Return the [X, Y] coordinate for the center point of the cell that contains the specified text.  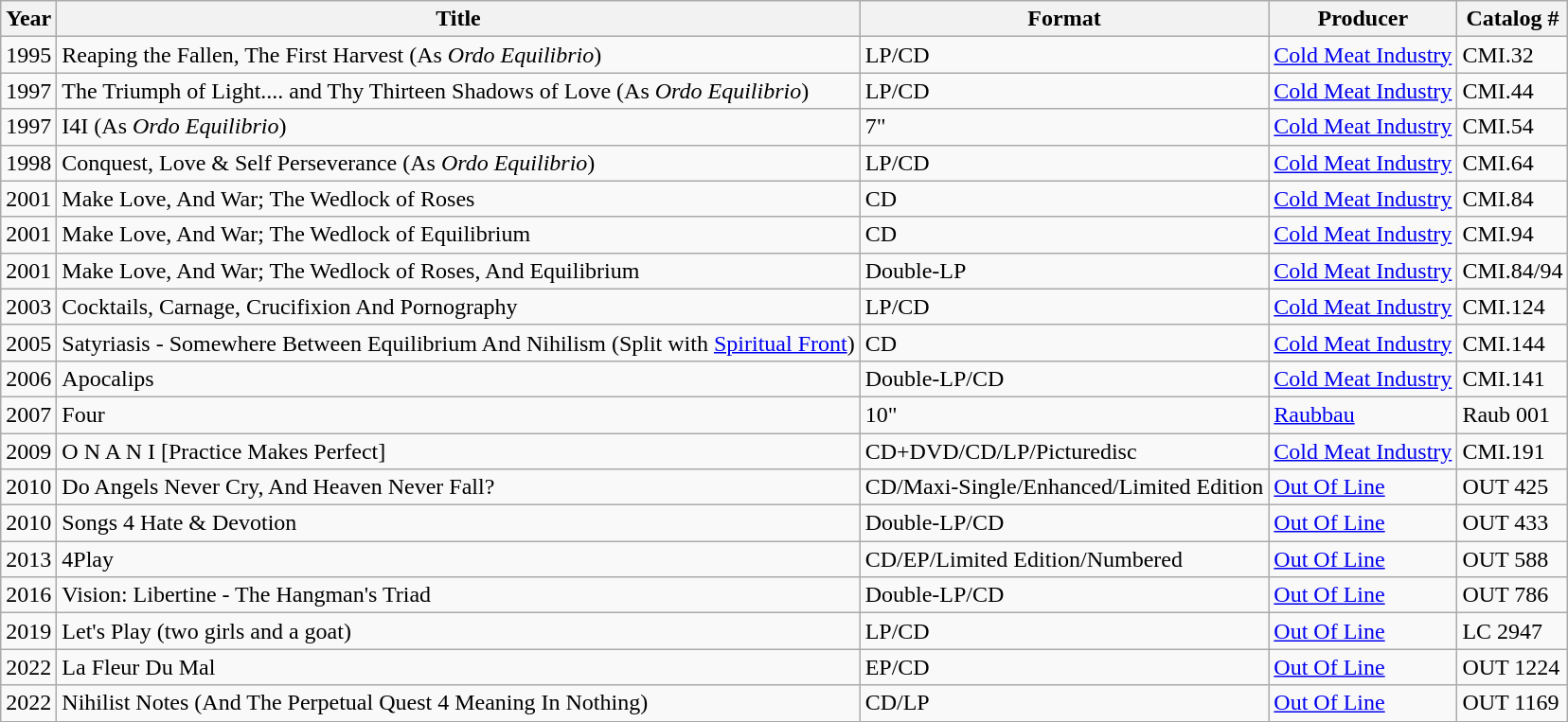
Let's Play (two girls and a goat) [458, 631]
CMI.44 [1513, 91]
CMI.141 [1513, 379]
Raubbau [1363, 414]
Do Angels Never Cry, And Heaven Never Fall? [458, 487]
I4I (As Ordo Equilibrio) [458, 127]
CD+DVD/CD/LP/Picturedisc [1064, 451]
Conquest, Love & Self Perseverance (As Ordo Equilibrio) [458, 163]
Cocktails, Carnage, Crucifixion And Pornography [458, 307]
Four [458, 414]
2005 [28, 343]
Satyriasis - Somewhere Between Equilibrium And Nihilism (Split with Spiritual Front) [458, 343]
OUT 1169 [1513, 703]
CMI.94 [1513, 235]
CMI.124 [1513, 307]
4Play [458, 559]
CMI.191 [1513, 451]
2007 [28, 414]
OUT 1224 [1513, 667]
2013 [28, 559]
La Fleur Du Mal [458, 667]
1995 [28, 55]
2019 [28, 631]
Vision: Libertine - The Hangman's Triad [458, 595]
O N A N I [Practice Makes Perfect] [458, 451]
Apocalips [458, 379]
2009 [28, 451]
OUT 425 [1513, 487]
CMI.64 [1513, 163]
10" [1064, 414]
2016 [28, 595]
Title [458, 19]
CD/Maxi-Single/Enhanced/Limited Edition [1064, 487]
Nihilist Notes (And The Perpetual Quest 4 Meaning In Nothing) [458, 703]
2003 [28, 307]
Producer [1363, 19]
Songs 4 Hate & Devotion [458, 523]
Format [1064, 19]
Make Love, And War; The Wedlock of Roses, And Equilibrium [458, 271]
7" [1064, 127]
2006 [28, 379]
Make Love, And War; The Wedlock of Roses [458, 199]
CD/EP/Limited Edition/Numbered [1064, 559]
Raub 001 [1513, 414]
CMI.144 [1513, 343]
Reaping the Fallen, The First Harvest (As Ordo Equilibrio) [458, 55]
OUT 433 [1513, 523]
Catalog # [1513, 19]
Double-LP [1064, 271]
CD/LP [1064, 703]
CMI.84 [1513, 199]
CMI.54 [1513, 127]
1998 [28, 163]
Make Love, And War; The Wedlock of Equilibrium [458, 235]
OUT 786 [1513, 595]
CMI.32 [1513, 55]
Year [28, 19]
EP/CD [1064, 667]
LC 2947 [1513, 631]
OUT 588 [1513, 559]
CMI.84/94 [1513, 271]
The Triumph of Light.... and Thy Thirteen Shadows of Love (As Ordo Equilibrio) [458, 91]
